Find where the given text appears and provide that cell's center as [x, y] coordinate. 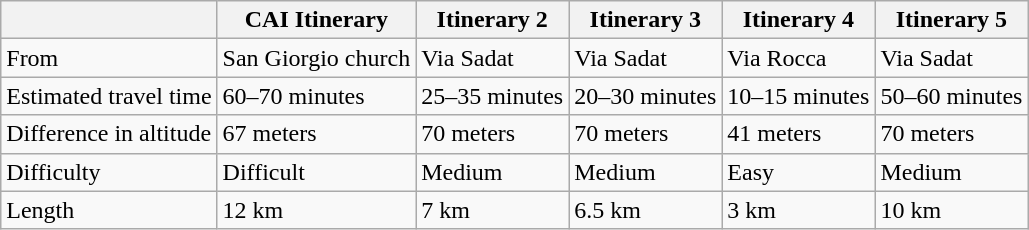
Difficulty [109, 172]
Itinerary 3 [646, 20]
Estimated travel time [109, 96]
3 km [798, 210]
6.5 km [646, 210]
12 km [316, 210]
Itinerary 5 [952, 20]
Itinerary 2 [492, 20]
25–35 minutes [492, 96]
10–15 minutes [798, 96]
20–30 minutes [646, 96]
Itinerary 4 [798, 20]
41 meters [798, 134]
CAI Itinerary [316, 20]
10 km [952, 210]
Easy [798, 172]
Via Rocca [798, 58]
Difficult [316, 172]
67 meters [316, 134]
Difference in altitude [109, 134]
Length [109, 210]
From [109, 58]
7 km [492, 210]
50–60 minutes [952, 96]
60–70 minutes [316, 96]
San Giorgio church [316, 58]
